For the text-containing cell, return its midpoint in (X, Y) coordinate format. 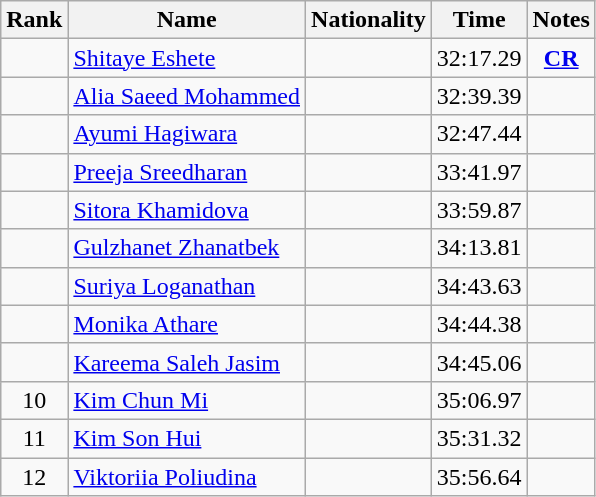
33:41.97 (479, 172)
Shitaye Eshete (187, 58)
12 (34, 477)
Ayumi Hagiwara (187, 134)
32:47.44 (479, 134)
Monika Athare (187, 324)
34:43.63 (479, 286)
CR (561, 58)
34:44.38 (479, 324)
Notes (561, 20)
Nationality (369, 20)
11 (34, 438)
Name (187, 20)
35:31.32 (479, 438)
Time (479, 20)
33:59.87 (479, 210)
10 (34, 400)
Preeja Sreedharan (187, 172)
35:06.97 (479, 400)
Kim Chun Mi (187, 400)
32:17.29 (479, 58)
34:13.81 (479, 248)
34:45.06 (479, 362)
32:39.39 (479, 96)
Suriya Loganathan (187, 286)
Rank (34, 20)
Alia Saeed Mohammed (187, 96)
Kareema Saleh Jasim (187, 362)
Viktoriia Poliudina (187, 477)
35:56.64 (479, 477)
Kim Son Hui (187, 438)
Sitora Khamidova (187, 210)
Gulzhanet Zhanatbek (187, 248)
